From the cell containing the given text, extract its center point as [x, y] coordinate. 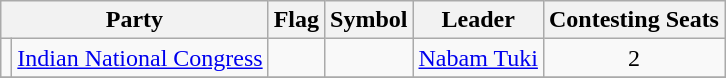
Leader [478, 20]
2 [634, 58]
Party [134, 20]
Symbol [369, 20]
Flag [296, 20]
Contesting Seats [634, 20]
Nabam Tuki [478, 58]
Indian National Congress [140, 58]
